Provide the (x, y) coordinate of the cell's center where the given text is located.  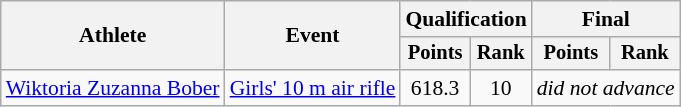
Final (606, 19)
did not advance (606, 88)
Athlete (113, 36)
10 (501, 88)
Girls' 10 m air rifle (313, 88)
Event (313, 36)
Qualification (466, 19)
618.3 (434, 88)
Wiktoria Zuzanna Bober (113, 88)
